Determine the (X, Y) coordinate at the center of the cell enclosing the given text.  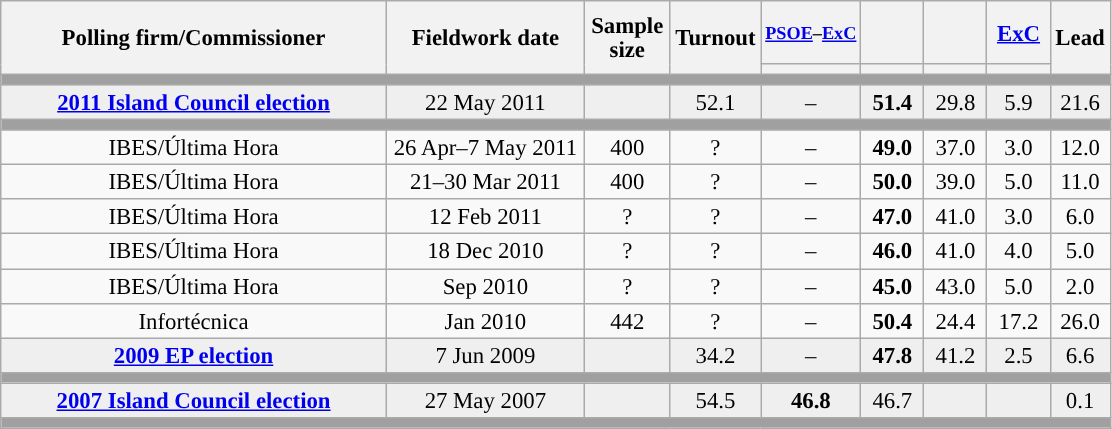
37.0 (956, 148)
39.0 (956, 182)
6.0 (1080, 218)
43.0 (956, 286)
Jan 2010 (485, 320)
Lead (1080, 38)
29.8 (956, 102)
2.0 (1080, 286)
Sample size (627, 38)
Sep 2010 (485, 286)
54.5 (716, 400)
50.0 (892, 182)
Turnout (716, 38)
41.2 (956, 356)
34.2 (716, 356)
12 Feb 2011 (485, 218)
22 May 2011 (485, 102)
0.1 (1080, 400)
Polling firm/Commissioner (194, 38)
Fieldwork date (485, 38)
46.8 (811, 400)
21–30 Mar 2011 (485, 182)
24.4 (956, 320)
2011 Island Council election (194, 102)
11.0 (1080, 182)
5.9 (1018, 102)
47.8 (892, 356)
46.0 (892, 252)
21.6 (1080, 102)
18 Dec 2010 (485, 252)
17.2 (1018, 320)
6.6 (1080, 356)
2009 EP election (194, 356)
12.0 (1080, 148)
7 Jun 2009 (485, 356)
26.0 (1080, 320)
ExC (1018, 32)
4.0 (1018, 252)
45.0 (892, 286)
Infortécnica (194, 320)
47.0 (892, 218)
51.4 (892, 102)
50.4 (892, 320)
PSOE–ExC (811, 32)
442 (627, 320)
46.7 (892, 400)
2.5 (1018, 356)
52.1 (716, 102)
49.0 (892, 148)
26 Apr–7 May 2011 (485, 148)
27 May 2007 (485, 400)
2007 Island Council election (194, 400)
